Return [x, y] of the center of cell containing provided text 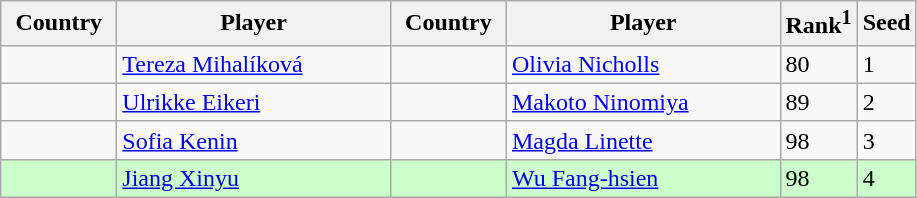
Tereza Mihalíková [254, 64]
Ulrikke Eikeri [254, 102]
89 [818, 102]
Makoto Ninomiya [643, 102]
Magda Linette [643, 140]
2 [886, 102]
80 [818, 64]
1 [886, 64]
4 [886, 178]
Jiang Xinyu [254, 178]
Sofia Kenin [254, 140]
Seed [886, 24]
3 [886, 140]
Wu Fang-hsien [643, 178]
Olivia Nicholls [643, 64]
Rank1 [818, 24]
